Find where the given text appears and provide that cell's center as (X, Y) coordinate. 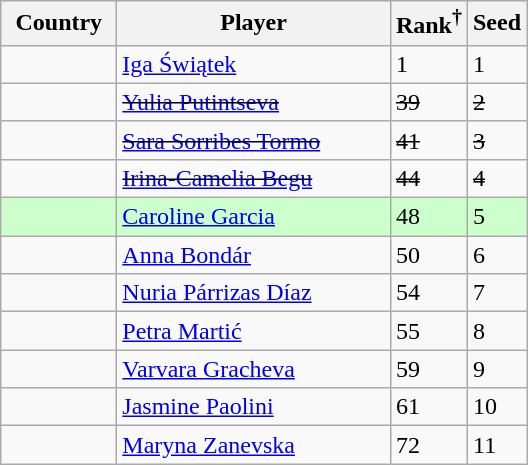
4 (496, 178)
54 (428, 293)
3 (496, 140)
Iga Świątek (254, 64)
55 (428, 331)
50 (428, 255)
Irina-Camelia Begu (254, 178)
10 (496, 407)
41 (428, 140)
8 (496, 331)
48 (428, 217)
Nuria Párrizas Díaz (254, 293)
Player (254, 24)
Seed (496, 24)
5 (496, 217)
Sara Sorribes Tormo (254, 140)
72 (428, 445)
6 (496, 255)
11 (496, 445)
Country (59, 24)
59 (428, 369)
39 (428, 102)
Rank† (428, 24)
Anna Bondár (254, 255)
7 (496, 293)
Varvara Gracheva (254, 369)
Maryna Zanevska (254, 445)
44 (428, 178)
61 (428, 407)
Caroline Garcia (254, 217)
2 (496, 102)
Petra Martić (254, 331)
Jasmine Paolini (254, 407)
Yulia Putintseva (254, 102)
9 (496, 369)
